Detect which cell encompasses the target text, then output its [X, Y] center coordinate. 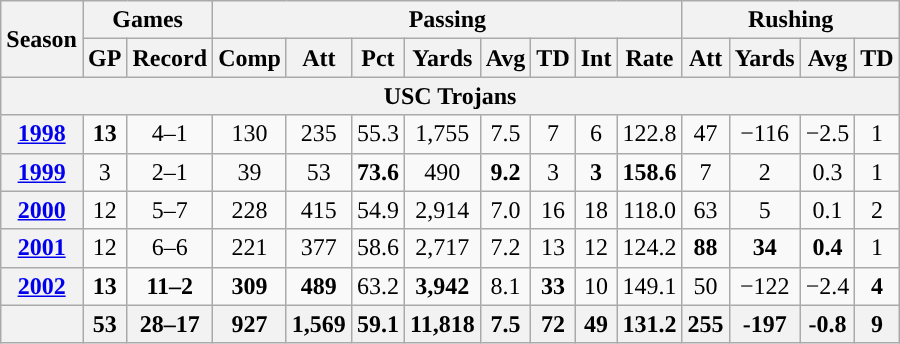
63.2 [378, 286]
2,914 [442, 210]
235 [318, 134]
2000 [42, 210]
USC Trojans [450, 96]
1,569 [318, 324]
5 [764, 210]
Rushing [790, 20]
34 [764, 248]
18 [596, 210]
Record [170, 58]
1999 [42, 172]
0.3 [828, 172]
−2.4 [828, 286]
130 [250, 134]
Rate [650, 58]
50 [706, 286]
2,717 [442, 248]
1,755 [442, 134]
63 [706, 210]
-0.8 [828, 324]
58.6 [378, 248]
4 [877, 286]
GP [104, 58]
0.1 [828, 210]
16 [553, 210]
158.6 [650, 172]
124.2 [650, 248]
-197 [764, 324]
Pct [378, 58]
2–1 [170, 172]
55.3 [378, 134]
377 [318, 248]
72 [553, 324]
149.1 [650, 286]
5–7 [170, 210]
2001 [42, 248]
0.4 [828, 248]
3,942 [442, 286]
1998 [42, 134]
9.2 [506, 172]
Season [42, 39]
Int [596, 58]
39 [250, 172]
47 [706, 134]
88 [706, 248]
9 [877, 324]
309 [250, 286]
10 [596, 286]
415 [318, 210]
−122 [764, 286]
927 [250, 324]
11,818 [442, 324]
221 [250, 248]
2002 [42, 286]
33 [553, 286]
−116 [764, 134]
Passing [448, 20]
489 [318, 286]
131.2 [650, 324]
Comp [250, 58]
49 [596, 324]
Games [147, 20]
−2.5 [828, 134]
490 [442, 172]
11–2 [170, 286]
28–17 [170, 324]
7.0 [506, 210]
118.0 [650, 210]
4–1 [170, 134]
7.2 [506, 248]
228 [250, 210]
73.6 [378, 172]
6 [596, 134]
8.1 [506, 286]
6–6 [170, 248]
59.1 [378, 324]
255 [706, 324]
54.9 [378, 210]
122.8 [650, 134]
